Identify which cell holds the provided text, then report its [X, Y] central coordinate. 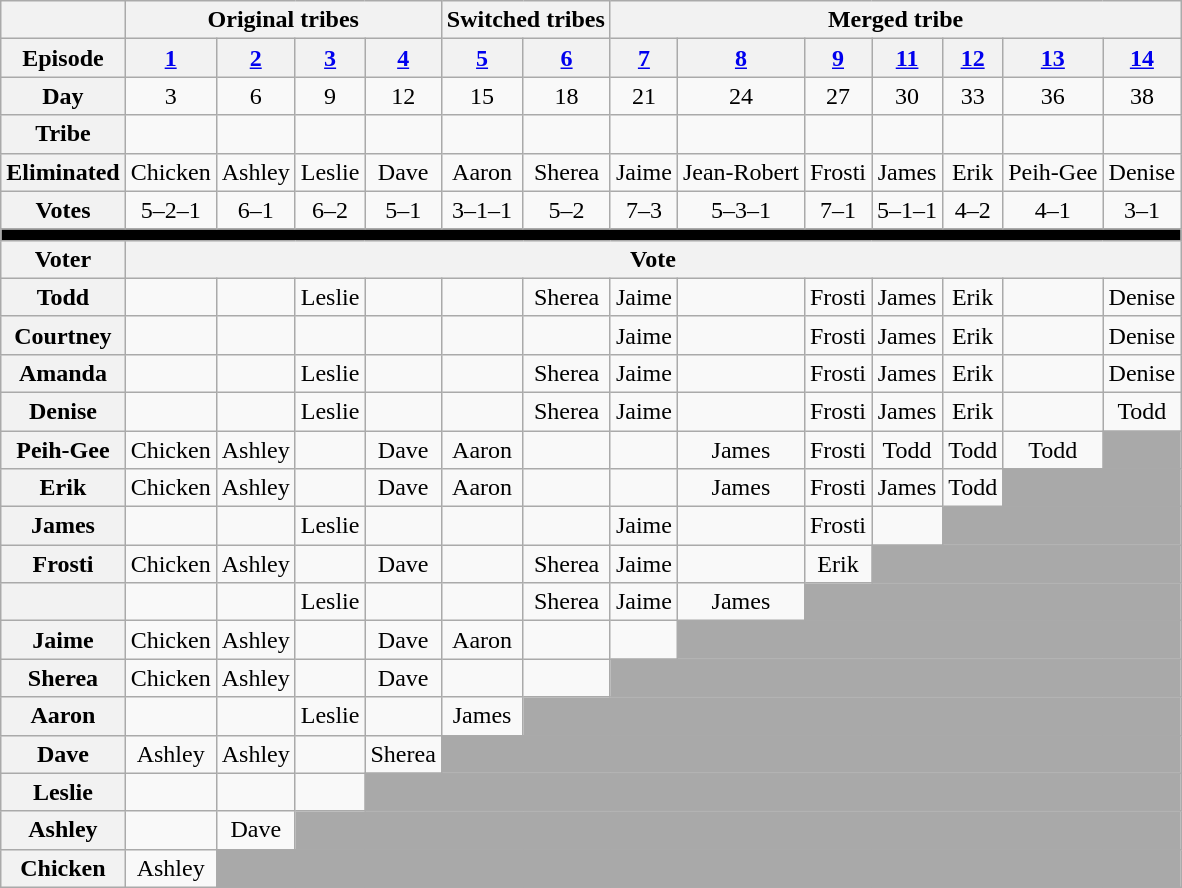
8 [740, 58]
7–3 [644, 210]
38 [1142, 96]
Amanda [63, 373]
21 [644, 96]
33 [973, 96]
7 [644, 58]
Episode [63, 58]
30 [908, 96]
Voter [63, 259]
Vote [653, 259]
Day [63, 96]
3–1 [1142, 210]
Votes [63, 210]
5–2–1 [170, 210]
4 [403, 58]
13 [1053, 58]
11 [908, 58]
5–1–1 [908, 210]
14 [1142, 58]
Eliminated [63, 172]
Switched tribes [526, 20]
4–2 [973, 210]
Tribe [63, 134]
7–1 [838, 210]
4–1 [1053, 210]
6–2 [330, 210]
Original tribes [283, 20]
Merged tribe [895, 20]
15 [482, 96]
Courtney [63, 335]
5 [482, 58]
5–3–1 [740, 210]
24 [740, 96]
Jean-Robert [740, 172]
1 [170, 58]
3–1–1 [482, 210]
18 [567, 96]
2 [256, 58]
5–2 [567, 210]
5–1 [403, 210]
6–1 [256, 210]
36 [1053, 96]
27 [838, 96]
